From the cell containing the given text, extract its center point as (x, y) coordinate. 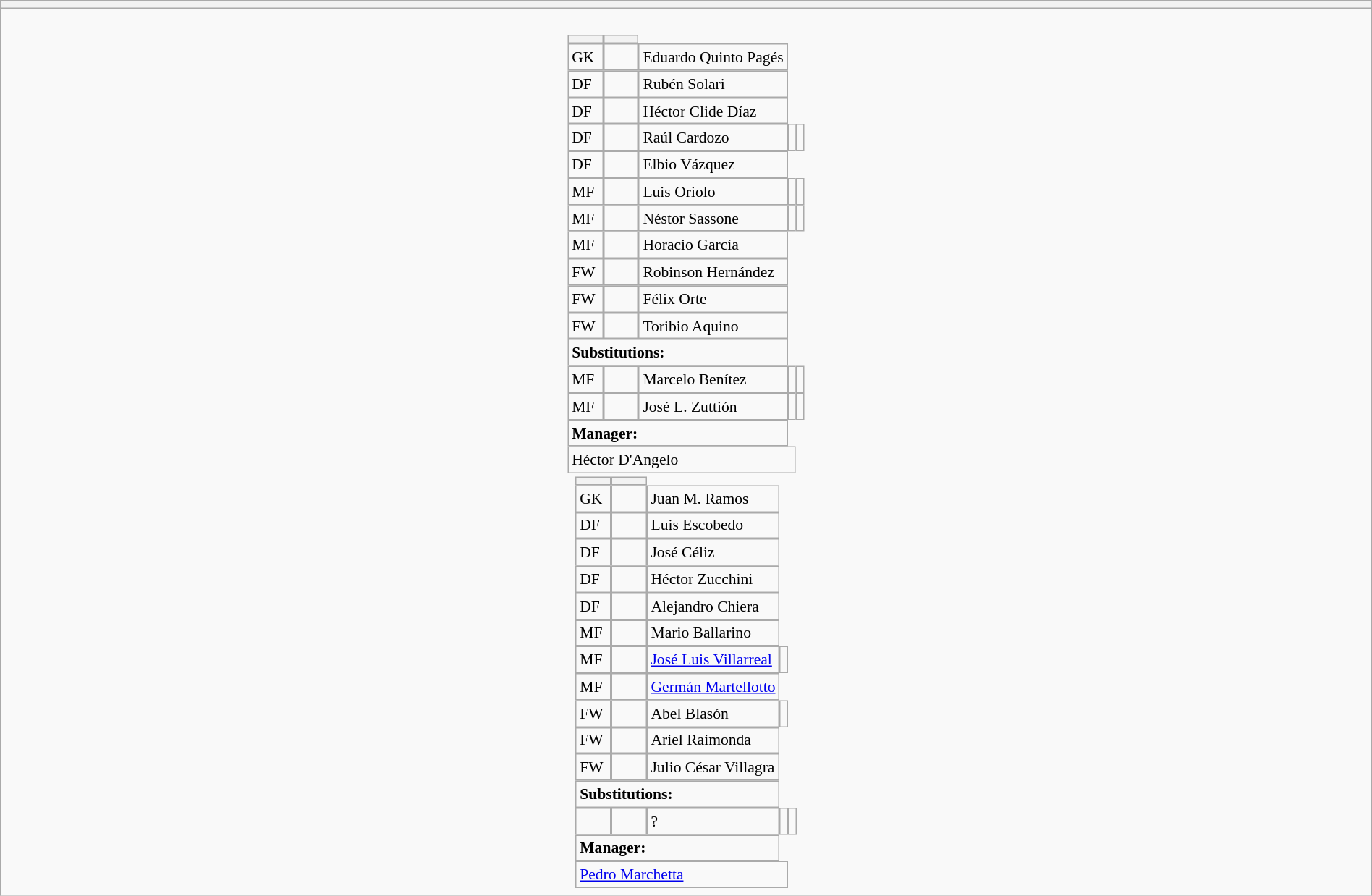
Raúl Cardozo (713, 138)
Luis Escobedo (713, 525)
Luis Oriolo (713, 191)
Robinson Hernández (713, 272)
José Céliz (713, 551)
Eduardo Quinto Pagés (713, 56)
Germán Martellotto (713, 686)
Ariel Raimonda (713, 740)
Néstor Sassone (713, 219)
Rubén Solari (713, 84)
José L. Zuttión (713, 407)
Alejandro Chiera (713, 607)
Mario Ballarino (713, 633)
? (713, 821)
Pedro Marchetta (682, 874)
Héctor D'Angelo (682, 460)
Elbio Vázquez (713, 165)
Juan M. Ramos (713, 498)
Horacio García (713, 245)
Marcelo Benítez (713, 379)
Félix Orte (713, 298)
Julio César Villagra (713, 767)
Héctor Clide Díaz (713, 111)
Abel Blasón (713, 714)
José Luis Villarreal (713, 660)
Toribio Aquino (713, 326)
Héctor Zucchini (713, 579)
